Pinpoint the cell where the given text exists, returning its [x, y] midpoint coordinate. 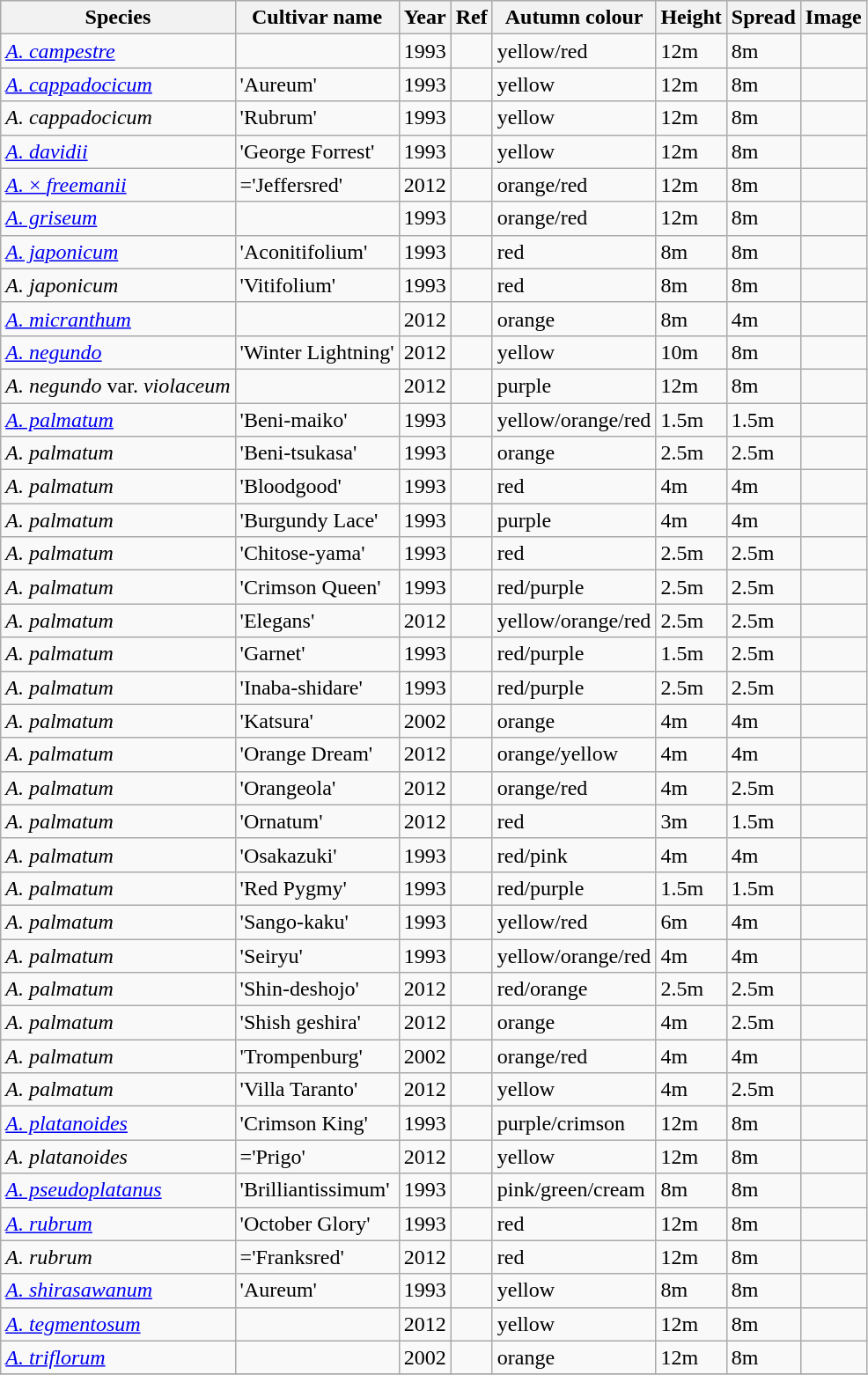
Height [691, 18]
'Crimson King' [317, 1123]
'Red Pygmy' [317, 888]
A. griseum [118, 218]
Ref [472, 18]
A. davidii [118, 151]
'Orange Dream' [317, 754]
A. micranthum [118, 319]
='Prigo' [317, 1157]
A. shirasawanum [118, 1290]
'Ornatum' [317, 821]
='Jeffersred' [317, 185]
Cultivar name [317, 18]
'Beni-maiko' [317, 420]
A. negundo [118, 352]
'Crimson Queen' [317, 587]
'Bloodgood' [317, 487]
A. campestre [118, 51]
A. tegmentosum [118, 1324]
'Elegans' [317, 621]
'Winter Lightning' [317, 352]
pink/green/cream [574, 1190]
6m [691, 922]
'Vitifolium' [317, 285]
red/orange [574, 989]
'Rubrum' [317, 118]
'Beni-tsukasa' [317, 453]
purple/crimson [574, 1123]
'Sango-kaku' [317, 922]
10m [691, 352]
Spread [763, 18]
orange/yellow [574, 754]
'Brilliantissimum' [317, 1190]
'Trompenburg' [317, 1056]
='Franksred' [317, 1257]
A. pseudoplatanus [118, 1190]
'Garnet' [317, 654]
A. × freemanii [118, 185]
Image [833, 18]
'Seiryu' [317, 955]
'Shish geshira' [317, 1023]
Species [118, 18]
'Aconitifolium' [317, 252]
'Burgundy Lace' [317, 520]
'Shin-deshojo' [317, 989]
A. triflorum [118, 1357]
Year [424, 18]
'Chitose-yama' [317, 554]
Autumn colour [574, 18]
3m [691, 821]
'George Forrest' [317, 151]
'Inaba-shidare' [317, 687]
'Katsura' [317, 721]
'Orangeola' [317, 788]
'Villa Taranto' [317, 1090]
'Osakazuki' [317, 855]
red/pink [574, 855]
A. negundo var. violaceum [118, 386]
'October Glory' [317, 1224]
